Identify which cell holds the provided text, then report its [X, Y] central coordinate. 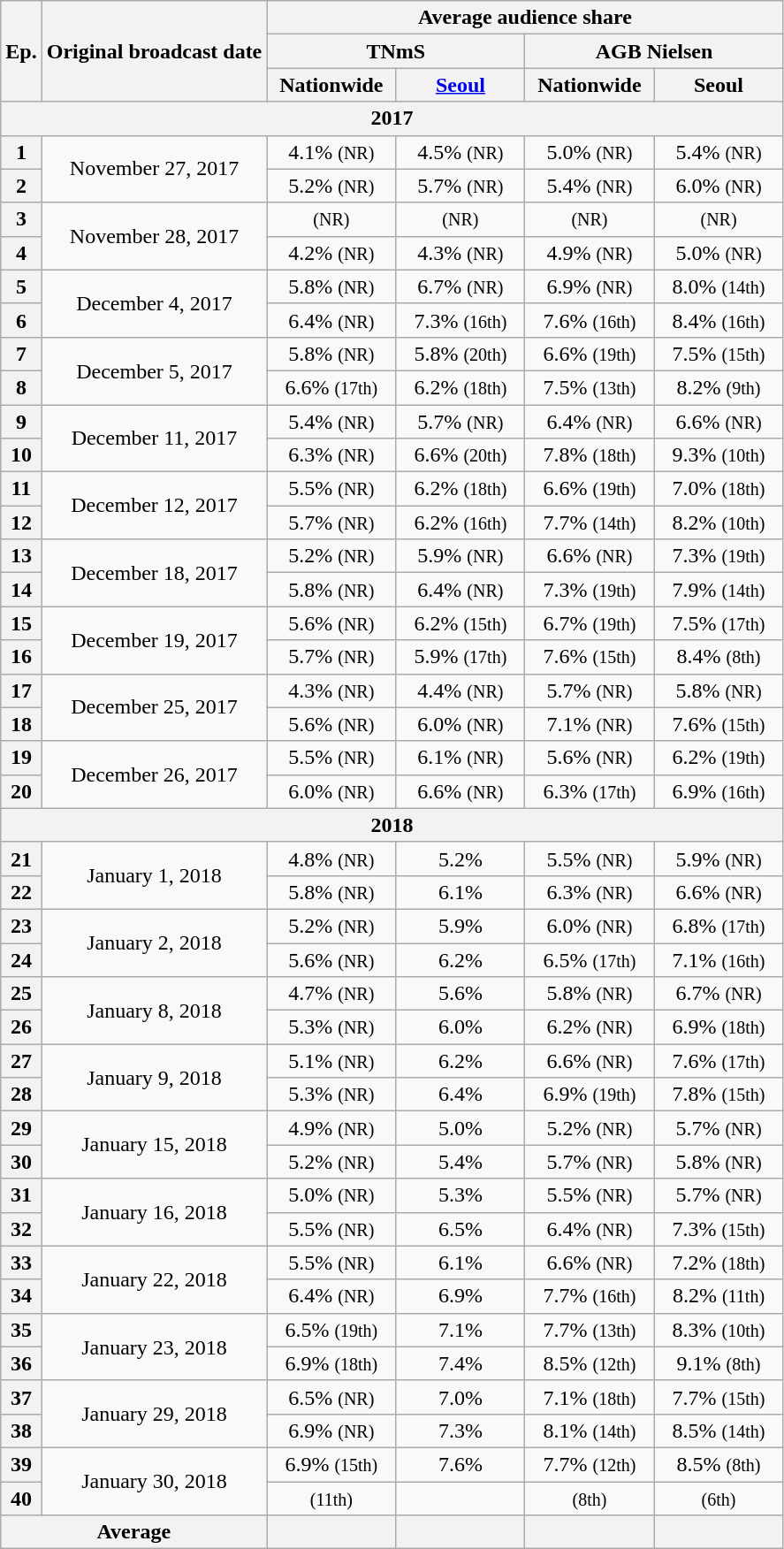
12 [21, 523]
December 12, 2017 [154, 506]
5.9% (17th) [461, 657]
Average [134, 1532]
December 11, 2017 [154, 439]
TNmS [396, 51]
7.1% (NR) [590, 724]
26 [21, 1027]
6.3% (17th) [590, 791]
10 [21, 455]
5.0% [461, 1128]
4.2% (NR) [331, 253]
6.6% (17th) [331, 387]
8.5% (14th) [719, 1431]
7.8% (18th) [590, 455]
39 [21, 1464]
6.2% (19th) [719, 758]
40 [21, 1499]
5.4% [461, 1162]
35 [21, 1330]
8.4% (16th) [719, 320]
14 [21, 590]
7.1% (16th) [719, 959]
6.8% (17th) [719, 926]
6.5% (19th) [331, 1330]
7 [21, 354]
7.6% (16th) [590, 320]
5.6% [461, 994]
6.6% (20th) [461, 455]
6.9% [461, 1296]
7.6% [461, 1464]
7.6% (17th) [719, 1061]
6.1% (NR) [461, 758]
8.3% (10th) [719, 1330]
7.7% (14th) [590, 523]
6 [21, 320]
15 [21, 623]
36 [21, 1363]
18 [21, 724]
24 [21, 959]
5.2% [461, 858]
January 9, 2018 [154, 1078]
6.9% (16th) [719, 791]
7.3% (15th) [719, 1229]
2018 [392, 825]
19 [21, 758]
6.2% (NR) [590, 1027]
4.7% (NR) [331, 994]
January 15, 2018 [154, 1145]
7.7% (12th) [590, 1464]
6.4% [461, 1095]
33 [21, 1263]
17 [21, 691]
January 2, 2018 [154, 942]
January 22, 2018 [154, 1279]
Average audience share [525, 18]
Original broadcast date [154, 51]
5 [21, 286]
6.5% (NR) [331, 1397]
7.7% (15th) [719, 1397]
AGB Nielsen [654, 51]
December 25, 2017 [154, 707]
(8th) [590, 1499]
9.3% (10th) [719, 455]
8.0% (14th) [719, 286]
January 29, 2018 [154, 1414]
January 16, 2018 [154, 1212]
34 [21, 1296]
7.2% (18th) [719, 1263]
7.3% (16th) [461, 320]
20 [21, 791]
22 [21, 892]
January 1, 2018 [154, 875]
8.2% (11th) [719, 1296]
13 [21, 556]
6.5% [461, 1229]
16 [21, 657]
7.8% (15th) [719, 1095]
7.7% (13th) [590, 1330]
8.1% (14th) [590, 1431]
5.9% [461, 926]
8.5% (12th) [590, 1363]
7.1% (18th) [590, 1397]
7.9% (14th) [719, 590]
November 28, 2017 [154, 236]
January 23, 2018 [154, 1347]
9.1% (8th) [719, 1363]
8.2% (9th) [719, 387]
11 [21, 489]
7.1% [461, 1330]
4.5% (NR) [461, 152]
7.3% [461, 1431]
Ep. [21, 51]
25 [21, 994]
7.5% (15th) [719, 354]
8 [21, 387]
2 [21, 186]
8.2% (10th) [719, 523]
7.5% (17th) [719, 623]
21 [21, 858]
28 [21, 1095]
1 [21, 152]
6.9% (15th) [331, 1464]
(6th) [719, 1499]
6.5% (17th) [590, 959]
6.9% (19th) [590, 1095]
38 [21, 1431]
5.1% (NR) [331, 1061]
27 [21, 1061]
6.2% (15th) [461, 623]
29 [21, 1128]
7.0% (18th) [719, 489]
December 18, 2017 [154, 573]
31 [21, 1195]
8.4% (8th) [719, 657]
4.4% (NR) [461, 691]
5.8% (20th) [461, 354]
4 [21, 253]
6.0% [461, 1027]
3 [21, 219]
6.7% (19th) [590, 623]
December 26, 2017 [154, 774]
23 [21, 926]
7.4% [461, 1363]
January 8, 2018 [154, 1011]
7.7% (16th) [590, 1296]
5.3% [461, 1195]
7.0% [461, 1397]
November 27, 2017 [154, 169]
January 30, 2018 [154, 1481]
(11th) [331, 1499]
2017 [392, 118]
7.5% (13th) [590, 387]
4.8% (NR) [331, 858]
37 [21, 1397]
30 [21, 1162]
32 [21, 1229]
December 4, 2017 [154, 303]
December 5, 2017 [154, 370]
8.5% (8th) [719, 1464]
9 [21, 422]
4.1% (NR) [331, 152]
December 19, 2017 [154, 640]
6.2% (16th) [461, 523]
